Locate the cell with the specified text and output its [x, y] center coordinate. 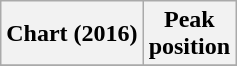
Chart (2016) [72, 34]
Peakposition [189, 34]
